Locate the cell with the specified text and output its [x, y] center coordinate. 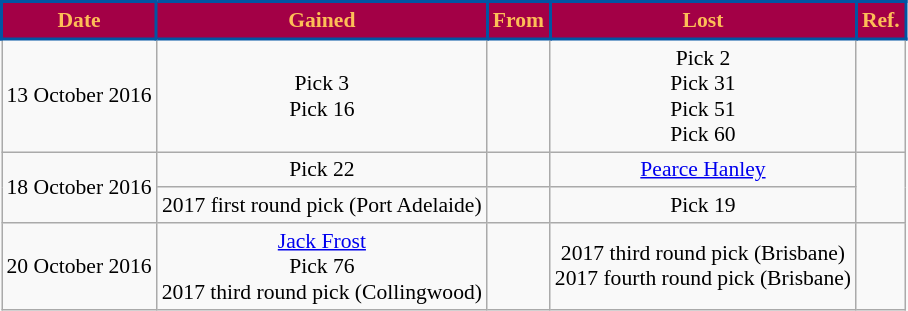
From [518, 20]
Pearce Hanley [703, 170]
2017 first round pick (Port Adelaide) [322, 206]
Jack FrostPick 762017 third round pick (Collingwood) [322, 266]
20 October 2016 [80, 266]
Date [80, 20]
Pick 3Pick 16 [322, 96]
Lost [703, 20]
Pick 22 [322, 170]
Pick 2Pick 31Pick 51Pick 60 [703, 96]
2017 third round pick (Brisbane)2017 fourth round pick (Brisbane) [703, 266]
Pick 19 [703, 206]
Gained [322, 20]
13 October 2016 [80, 96]
Ref. [880, 20]
18 October 2016 [80, 188]
